Return (x, y) of the center of cell containing provided text 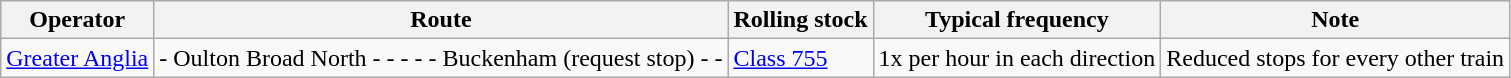
1x per hour in each direction (1017, 58)
- Oulton Broad North - - - - - Buckenham (request stop) - - (441, 58)
Typical frequency (1017, 20)
Rolling stock (800, 20)
Operator (78, 20)
Greater Anglia (78, 58)
Note (1336, 20)
Class 755 (800, 58)
Reduced stops for every other train (1336, 58)
Route (441, 20)
